Pinpoint the cell where the given text exists, returning its [x, y] midpoint coordinate. 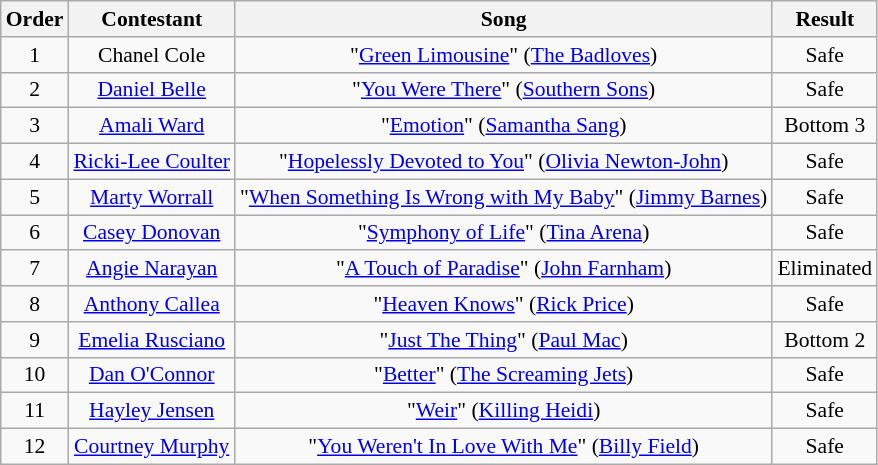
11 [35, 411]
Result [824, 19]
"Green Limousine" (The Badloves) [504, 55]
"Heaven Knows" (Rick Price) [504, 304]
"Just The Thing" (Paul Mac) [504, 340]
"Better" (The Screaming Jets) [504, 375]
"When Something Is Wrong with My Baby" (Jimmy Barnes) [504, 197]
Order [35, 19]
Eliminated [824, 269]
9 [35, 340]
4 [35, 162]
1 [35, 55]
8 [35, 304]
Hayley Jensen [152, 411]
Daniel Belle [152, 90]
Marty Worrall [152, 197]
"You Were There" (Southern Sons) [504, 90]
"Hopelessly Devoted to You" (Olivia Newton-John) [504, 162]
Contestant [152, 19]
2 [35, 90]
3 [35, 126]
Amali Ward [152, 126]
Casey Donovan [152, 233]
12 [35, 447]
Dan O'Connor [152, 375]
Anthony Callea [152, 304]
6 [35, 233]
Ricki-Lee Coulter [152, 162]
"You Weren't In Love With Me" (Billy Field) [504, 447]
"Emotion" (Samantha Sang) [504, 126]
7 [35, 269]
"A Touch of Paradise" (John Farnham) [504, 269]
"Symphony of Life" (Tina Arena) [504, 233]
Bottom 2 [824, 340]
"Weir" (Killing Heidi) [504, 411]
Bottom 3 [824, 126]
Emelia Rusciano [152, 340]
Angie Narayan [152, 269]
5 [35, 197]
Courtney Murphy [152, 447]
Chanel Cole [152, 55]
Song [504, 19]
10 [35, 375]
